Output the (X, Y) coordinate of the center of the cell containing the given text.  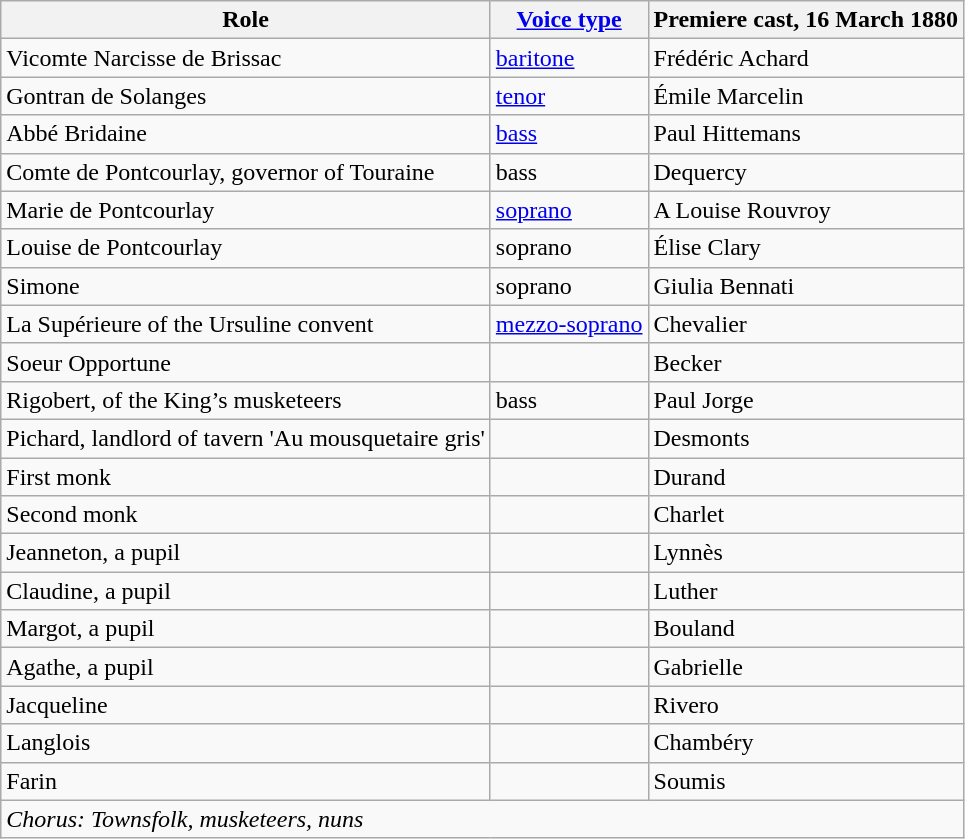
A Louise Rouvroy (806, 210)
Langlois (246, 743)
Gabrielle (806, 667)
tenor (569, 96)
Paul Hittemans (806, 134)
Vicomte Narcisse de Brissac (246, 58)
Claudine, a pupil (246, 591)
Rivero (806, 705)
Jacqueline (246, 705)
Role (246, 20)
Voice type (569, 20)
Desmonts (806, 438)
Farin (246, 781)
Second monk (246, 515)
Chambéry (806, 743)
Gontran de Solanges (246, 96)
Charlet (806, 515)
Margot, a pupil (246, 629)
Émile Marcelin (806, 96)
Soeur Opportune (246, 362)
Premiere cast, 16 March 1880 (806, 20)
Pichard, landlord of tavern 'Au mousquetaire gris' (246, 438)
Luther (806, 591)
Rigobert, of the King’s musketeers (246, 400)
Chevalier (806, 324)
mezzo-soprano (569, 324)
Giulia Bennati (806, 286)
baritone (569, 58)
Comte de Pontcourlay, governor of Touraine (246, 172)
First monk (246, 477)
Jeanneton, a pupil (246, 553)
Dequercy (806, 172)
Soumis (806, 781)
Louise de Pontcourlay (246, 248)
Agathe, a pupil (246, 667)
Becker (806, 362)
Marie de Pontcourlay (246, 210)
Élise Clary (806, 248)
Durand (806, 477)
Simone (246, 286)
Chorus: Townsfolk, musketeers, nuns (482, 819)
Abbé Bridaine (246, 134)
Bouland (806, 629)
La Supérieure of the Ursuline convent (246, 324)
Lynnès (806, 553)
Paul Jorge (806, 400)
Frédéric Achard (806, 58)
